Provide the [x, y] coordinate of the cell's center where the given text is located.  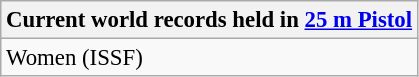
Women (ISSF) [210, 58]
Current world records held in 25 m Pistol [210, 20]
